Detect which cell encompasses the target text, then output its (x, y) center coordinate. 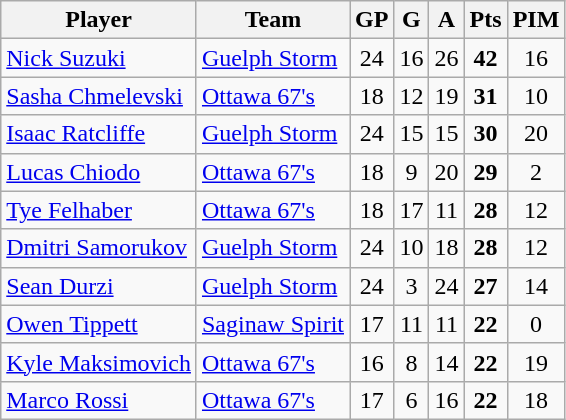
30 (486, 134)
Tye Felhaber (99, 210)
26 (446, 58)
Dmitri Samorukov (99, 248)
Player (99, 20)
Owen Tippett (99, 324)
Team (272, 20)
A (446, 20)
31 (486, 96)
Saginaw Spirit (272, 324)
Lucas Chiodo (99, 172)
Isaac Ratcliffe (99, 134)
0 (536, 324)
29 (486, 172)
G (412, 20)
9 (412, 172)
Sasha Chmelevski (99, 96)
27 (486, 286)
Kyle Maksimovich (99, 362)
Pts (486, 20)
Nick Suzuki (99, 58)
2 (536, 172)
42 (486, 58)
PIM (536, 20)
8 (412, 362)
GP (372, 20)
Marco Rossi (99, 400)
3 (412, 286)
6 (412, 400)
Sean Durzi (99, 286)
